Detect which cell encompasses the target text, then output its [x, y] center coordinate. 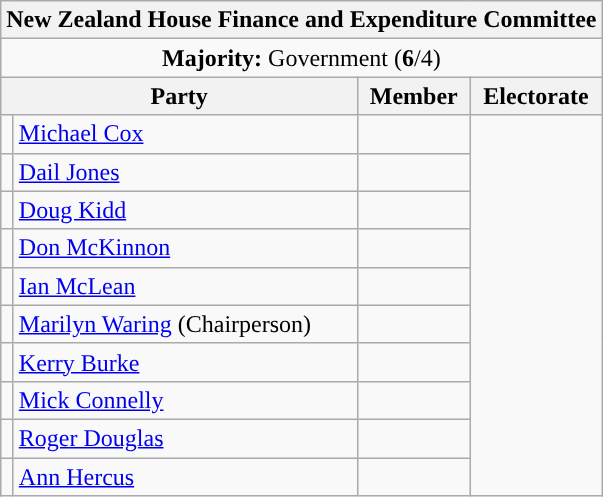
Michael Cox [185, 134]
Ann Hercus [185, 477]
Majority: Government (6/4) [302, 58]
Don McKinnon [185, 248]
Marilyn Waring (Chairperson) [185, 324]
Kerry Burke [185, 362]
Roger Douglas [185, 438]
Mick Connelly [185, 400]
Member [414, 96]
Dail Jones [185, 172]
Doug Kidd [185, 210]
New Zealand House Finance and Expenditure Committee [302, 20]
Ian McLean [185, 286]
Party [180, 96]
Electorate [536, 96]
